Pinpoint the cell where the given text exists, returning its (X, Y) midpoint coordinate. 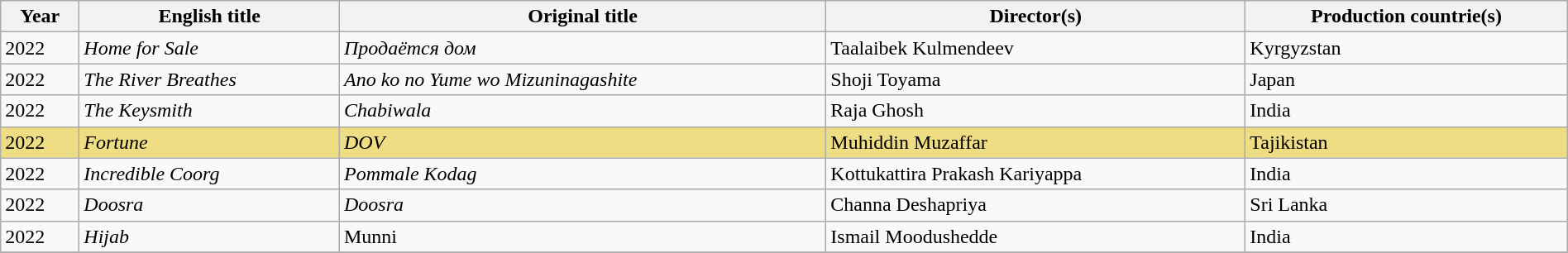
Продаётся дом (582, 48)
Ano ko no Yume wo Mizuninagashite (582, 79)
Shoji Toyama (1035, 79)
Munni (582, 236)
Chabiwala (582, 111)
Incredible Coorg (210, 174)
Original title (582, 17)
Raja Ghosh (1035, 111)
Year (40, 17)
Sri Lanka (1406, 205)
Kyrgyzstan (1406, 48)
The River Breathes (210, 79)
Fortune (210, 142)
Director(s) (1035, 17)
Home for Sale (210, 48)
Tajikistan (1406, 142)
Muhiddin Muzaffar (1035, 142)
English title (210, 17)
Pommale Kodag (582, 174)
Ismail Moodushedde (1035, 236)
Taalaibek Kulmendeev (1035, 48)
DOV (582, 142)
Kottukattira Prakash Kariyappa (1035, 174)
Japan (1406, 79)
The Keysmith (210, 111)
Production countrie(s) (1406, 17)
Channa Deshapriya (1035, 205)
Hijab (210, 236)
